From the cell containing the given text, extract its center point as (x, y) coordinate. 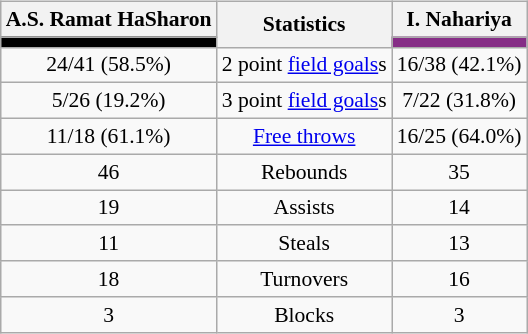
I. Nahariya (460, 19)
13 (460, 243)
Blocks (304, 314)
14 (460, 208)
11/18 (61.1%) (109, 136)
A.S. Ramat HaSharon (109, 19)
16 (460, 279)
46 (109, 172)
Turnovers (304, 279)
Steals (304, 243)
16/25 (64.0%) (460, 136)
11 (109, 243)
Rebounds (304, 172)
Statistics (304, 24)
Free throws (304, 136)
3 point field goalss (304, 101)
7/22 (31.8%) (460, 101)
2 point field goalss (304, 65)
24/41 (58.5%) (109, 65)
35 (460, 172)
5/26 (19.2%) (109, 101)
18 (109, 279)
16/38 (42.1%) (460, 65)
Assists (304, 208)
19 (109, 208)
